Output the [x, y] coordinate of the center of the cell containing the given text.  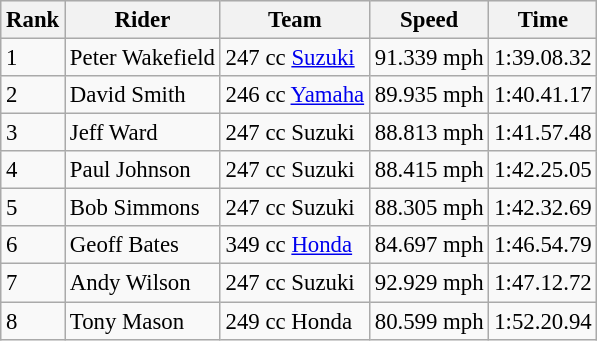
3 [33, 133]
84.697 mph [428, 245]
1:47.12.72 [543, 283]
92.929 mph [428, 283]
Jeff Ward [143, 133]
6 [33, 245]
8 [33, 321]
1 [33, 58]
80.599 mph [428, 321]
1:52.20.94 [543, 321]
Rider [143, 20]
Speed [428, 20]
249 cc Honda [294, 321]
Team [294, 20]
88.813 mph [428, 133]
Tony Mason [143, 321]
Rank [33, 20]
Time [543, 20]
1:41.57.48 [543, 133]
5 [33, 208]
246 cc Yamaha [294, 95]
7 [33, 283]
David Smith [143, 95]
Paul Johnson [143, 170]
89.935 mph [428, 95]
88.415 mph [428, 170]
1:40.41.17 [543, 95]
4 [33, 170]
1:42.25.05 [543, 170]
88.305 mph [428, 208]
Geoff Bates [143, 245]
1:42.32.69 [543, 208]
2 [33, 95]
1:46.54.79 [543, 245]
Andy Wilson [143, 283]
1:39.08.32 [543, 58]
Bob Simmons [143, 208]
Peter Wakefield [143, 58]
91.339 mph [428, 58]
349 cc Honda [294, 245]
